Pinpoint the cell where the given text exists, returning its [X, Y] midpoint coordinate. 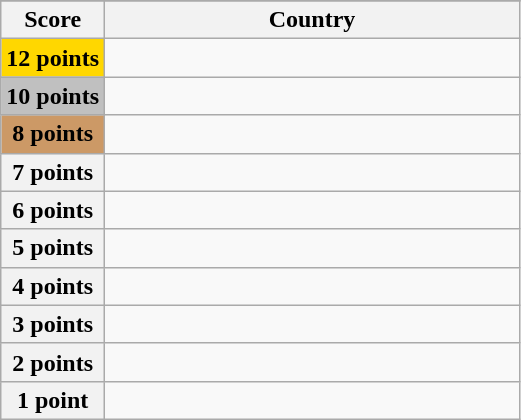
5 points [53, 248]
2 points [53, 362]
12 points [53, 58]
Country [312, 20]
8 points [53, 134]
7 points [53, 172]
6 points [53, 210]
10 points [53, 96]
4 points [53, 286]
1 point [53, 400]
Score [53, 20]
3 points [53, 324]
